Pinpoint the cell where the given text exists, returning its (X, Y) midpoint coordinate. 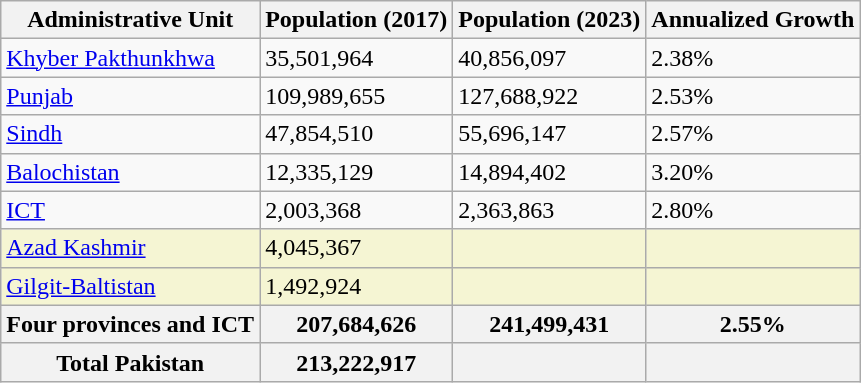
Total Pakistan (130, 362)
14,894,402 (550, 172)
Punjab (130, 96)
Azad Kashmir (130, 248)
Four provinces and ICT (130, 324)
2.80% (753, 210)
2.38% (753, 58)
109,989,655 (356, 96)
12,335,129 (356, 172)
4,045,367 (356, 248)
ICT (130, 210)
207,684,626 (356, 324)
Administrative Unit (130, 20)
55,696,147 (550, 134)
Sindh (130, 134)
Population (2017) (356, 20)
Annualized Growth (753, 20)
Khyber Pakthunkhwa (130, 58)
Population (2023) (550, 20)
40,856,097 (550, 58)
2,363,863 (550, 210)
241,499,431 (550, 324)
1,492,924 (356, 286)
Balochistan (130, 172)
35,501,964 (356, 58)
2.55% (753, 324)
127,688,922 (550, 96)
213,222,917 (356, 362)
Gilgit-Baltistan (130, 286)
2.53% (753, 96)
2.57% (753, 134)
2,003,368 (356, 210)
3.20% (753, 172)
47,854,510 (356, 134)
